From the cell containing the given text, extract its center point as (x, y) coordinate. 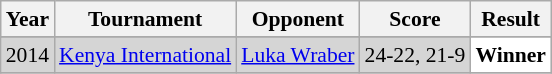
24-22, 21-9 (416, 55)
Result (510, 19)
Luka Wraber (298, 55)
Score (416, 19)
Kenya International (145, 55)
Winner (510, 55)
Opponent (298, 19)
Year (28, 19)
2014 (28, 55)
Tournament (145, 19)
